Scan for the cell matching the given text and deliver its (X, Y) coordinate at center. 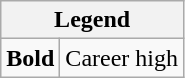
Bold (30, 58)
Legend (92, 20)
Career high (122, 58)
